Output the [X, Y] coordinate of the center of the cell containing the given text.  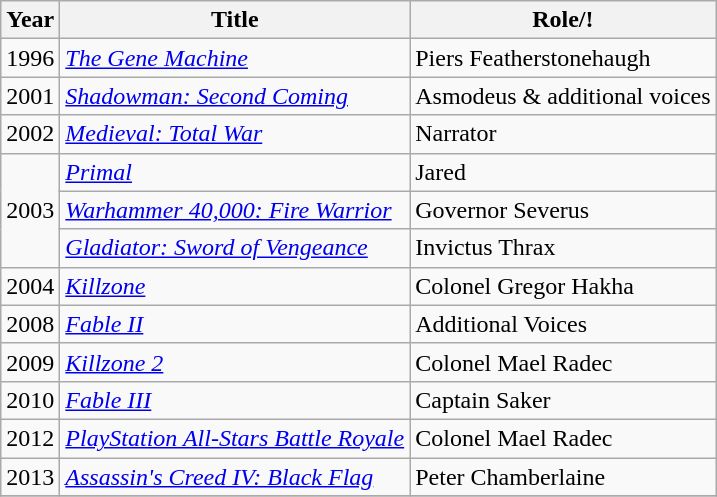
PlayStation All-Stars Battle Royale [235, 438]
Colonel Gregor Hakha [563, 286]
2009 [30, 362]
Shadowman: Second Coming [235, 96]
2001 [30, 96]
Jared [563, 172]
2004 [30, 286]
Year [30, 20]
Gladiator: Sword of Vengeance [235, 248]
Fable III [235, 400]
Assassin's Creed IV: Black Flag [235, 477]
Governor Severus [563, 210]
Fable II [235, 324]
Killzone 2 [235, 362]
The Gene Machine [235, 58]
Peter Chamberlaine [563, 477]
Piers Featherstonehaugh [563, 58]
Title [235, 20]
Role/! [563, 20]
Primal [235, 172]
Warhammer 40,000: Fire Warrior [235, 210]
2002 [30, 134]
Asmodeus & additional voices [563, 96]
Narrator [563, 134]
2003 [30, 210]
2008 [30, 324]
Additional Voices [563, 324]
Medieval: Total War [235, 134]
2012 [30, 438]
2013 [30, 477]
2010 [30, 400]
Killzone [235, 286]
1996 [30, 58]
Invictus Thrax [563, 248]
Captain Saker [563, 400]
